Locate the cell with the specified text and output its [x, y] center coordinate. 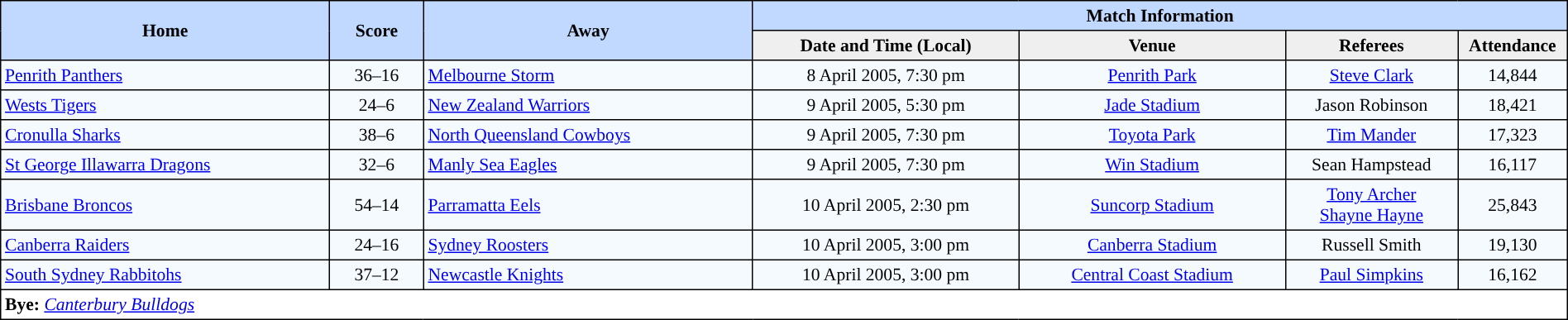
Parramatta Eels [588, 205]
Venue [1152, 45]
Jason Robinson [1371, 105]
Home [165, 31]
16,117 [1513, 165]
Canberra Stadium [1152, 245]
Score [377, 31]
9 April 2005, 5:30 pm [886, 105]
Newcastle Knights [588, 275]
Penrith Panthers [165, 75]
Brisbane Broncos [165, 205]
Suncorp Stadium [1152, 205]
Attendance [1513, 45]
Wests Tigers [165, 105]
St George Illawarra Dragons [165, 165]
Central Coast Stadium [1152, 275]
Tony ArcherShayne Hayne [1371, 205]
Canberra Raiders [165, 245]
18,421 [1513, 105]
Date and Time (Local) [886, 45]
24–16 [377, 245]
Melbourne Storm [588, 75]
17,323 [1513, 135]
Manly Sea Eagles [588, 165]
Bye: Canterbury Bulldogs [784, 304]
New Zealand Warriors [588, 105]
38–6 [377, 135]
36–16 [377, 75]
Penrith Park [1152, 75]
South Sydney Rabbitohs [165, 275]
Sydney Roosters [588, 245]
Steve Clark [1371, 75]
19,130 [1513, 245]
Cronulla Sharks [165, 135]
Sean Hampstead [1371, 165]
Win Stadium [1152, 165]
North Queensland Cowboys [588, 135]
32–6 [377, 165]
10 April 2005, 2:30 pm [886, 205]
25,843 [1513, 205]
16,162 [1513, 275]
Tim Mander [1371, 135]
8 April 2005, 7:30 pm [886, 75]
Match Information [1159, 16]
Away [588, 31]
37–12 [377, 275]
24–6 [377, 105]
Referees [1371, 45]
Jade Stadium [1152, 105]
14,844 [1513, 75]
Paul Simpkins [1371, 275]
Russell Smith [1371, 245]
Toyota Park [1152, 135]
54–14 [377, 205]
